Return (x, y) of the center of cell containing provided text 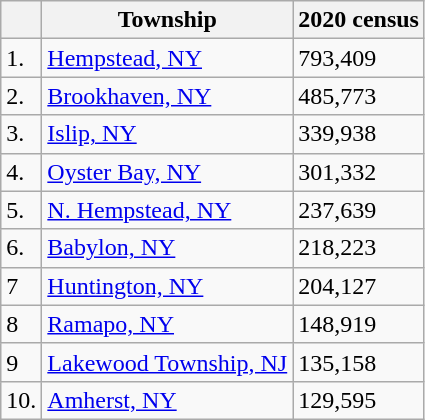
5. (22, 210)
Islip, NY (168, 134)
Babylon, NY (168, 248)
8 (22, 324)
10. (22, 400)
Ramapo, NY (168, 324)
2020 census (359, 20)
301,332 (359, 172)
9 (22, 362)
Township (168, 20)
Oyster Bay, NY (168, 172)
6. (22, 248)
2. (22, 96)
339,938 (359, 134)
Hempstead, NY (168, 58)
Amherst, NY (168, 400)
204,127 (359, 286)
3. (22, 134)
129,595 (359, 400)
Lakewood Township, NJ (168, 362)
793,409 (359, 58)
Huntington, NY (168, 286)
Brookhaven, NY (168, 96)
148,919 (359, 324)
135,158 (359, 362)
N. Hempstead, NY (168, 210)
218,223 (359, 248)
4. (22, 172)
7 (22, 286)
485,773 (359, 96)
1. (22, 58)
237,639 (359, 210)
